Output the (x, y) coordinate of the center of the cell containing the given text.  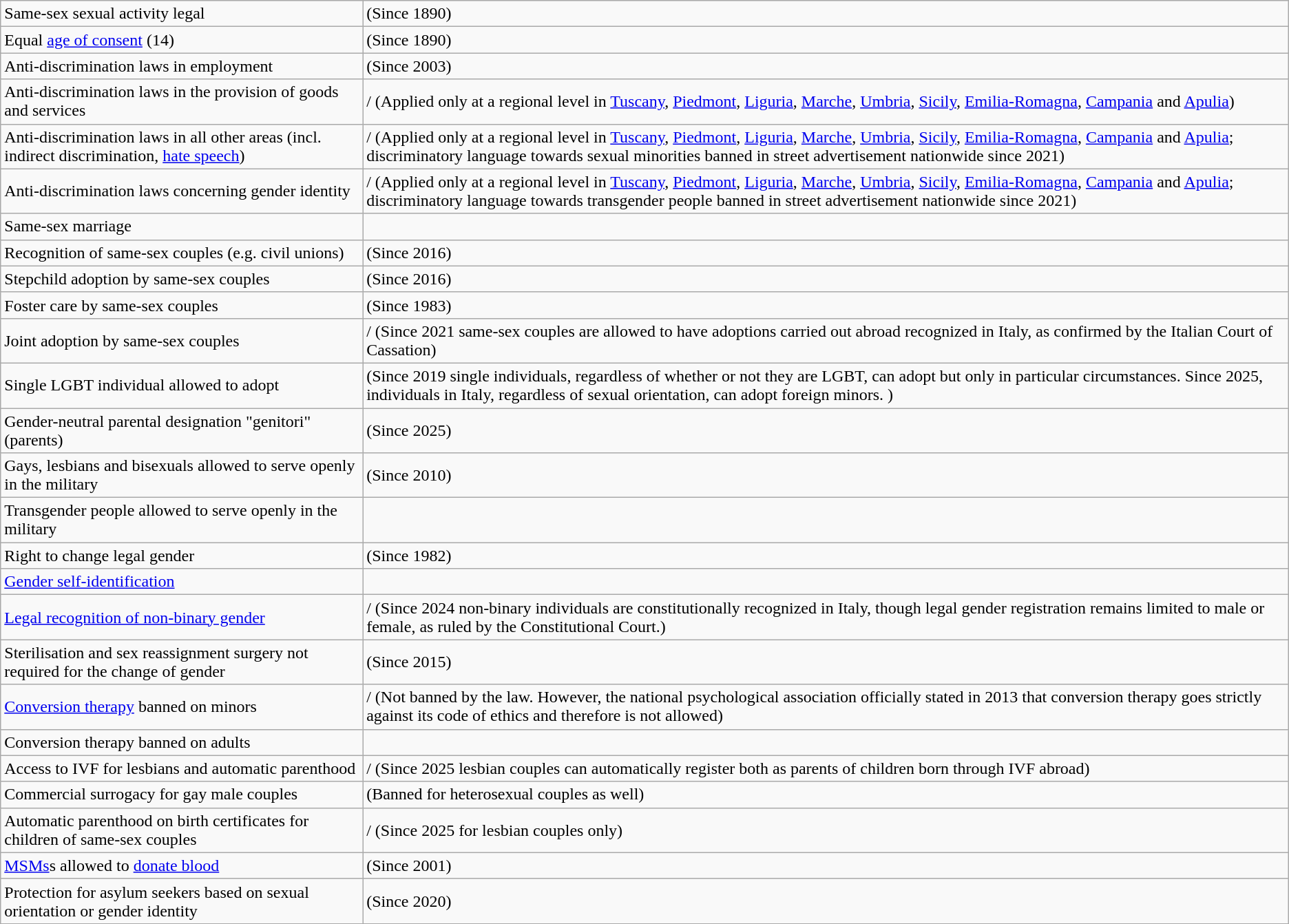
Automatic parenthood on birth certificates for children of same-sex couples (182, 830)
(Since 2015) (826, 662)
Access to IVF for lesbians and automatic parenthood (182, 768)
(Since 2025) (826, 430)
Foster care by same-sex couples (182, 305)
(Since 1983) (826, 305)
(Since 2001) (826, 865)
(Banned for heterosexual couples as well) (826, 795)
(Since 2020) (826, 901)
Transgender people allowed to serve openly in the military (182, 521)
Legal recognition of non-binary gender (182, 617)
Gender self-identification (182, 582)
Gender-neutral parental designation "genitori" (parents) (182, 430)
Commercial surrogacy for gay male couples (182, 795)
(Since 2010) (826, 475)
/ (Since 2025 for lesbian couples only) (826, 830)
Joint adoption by same-sex couples (182, 340)
Same-sex sexual activity legal (182, 14)
MSMss allowed to donate blood (182, 865)
Stepchild adoption by same-sex couples (182, 279)
Anti-discrimination laws in the provision of goods and services (182, 102)
/ (Since 2021 same-sex couples are allowed to have adoptions carried out abroad recognized in Italy, as confirmed by the Italian Court of Cassation) (826, 340)
Same-sex marriage (182, 227)
Recognition of same-sex couples (e.g. civil unions) (182, 253)
Anti-discrimination laws in all other areas (incl. indirect discrimination, hate speech) (182, 146)
/ (Applied only at a regional level in Tuscany, Piedmont, Liguria, Marche, Umbria, Sicily, Emilia-Romagna, Campania and Apulia) (826, 102)
Equal age of consent (14) (182, 40)
Sterilisation and sex reassignment surgery not required for the change of gender (182, 662)
Anti-discrimination laws in employment (182, 66)
Conversion therapy banned on minors (182, 706)
Conversion therapy banned on adults (182, 742)
/ (Since 2025 lesbian couples can automatically register both as parents of children born through IVF abroad) (826, 768)
(Since 2003) (826, 66)
(Since 1982) (826, 556)
Gays, lesbians and bisexuals allowed to serve openly in the military (182, 475)
Single LGBT individual allowed to adopt (182, 386)
Protection for asylum seekers based on sexual orientation or gender identity (182, 901)
Right to change legal gender (182, 556)
Anti-discrimination laws concerning gender identity (182, 191)
